Capture the cell that displays the provided text and extract its [X, Y] central coordinate. 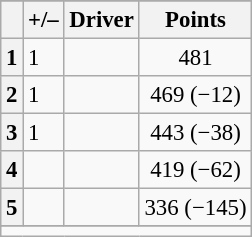
5 [12, 208]
469 (−12) [196, 95]
Driver [102, 20]
2 [12, 95]
4 [12, 170]
481 [196, 58]
419 (−62) [196, 170]
Points [196, 20]
443 (−38) [196, 133]
+/– [44, 20]
336 (−145) [196, 208]
3 [12, 133]
